Detect which cell encompasses the target text, then output its (x, y) center coordinate. 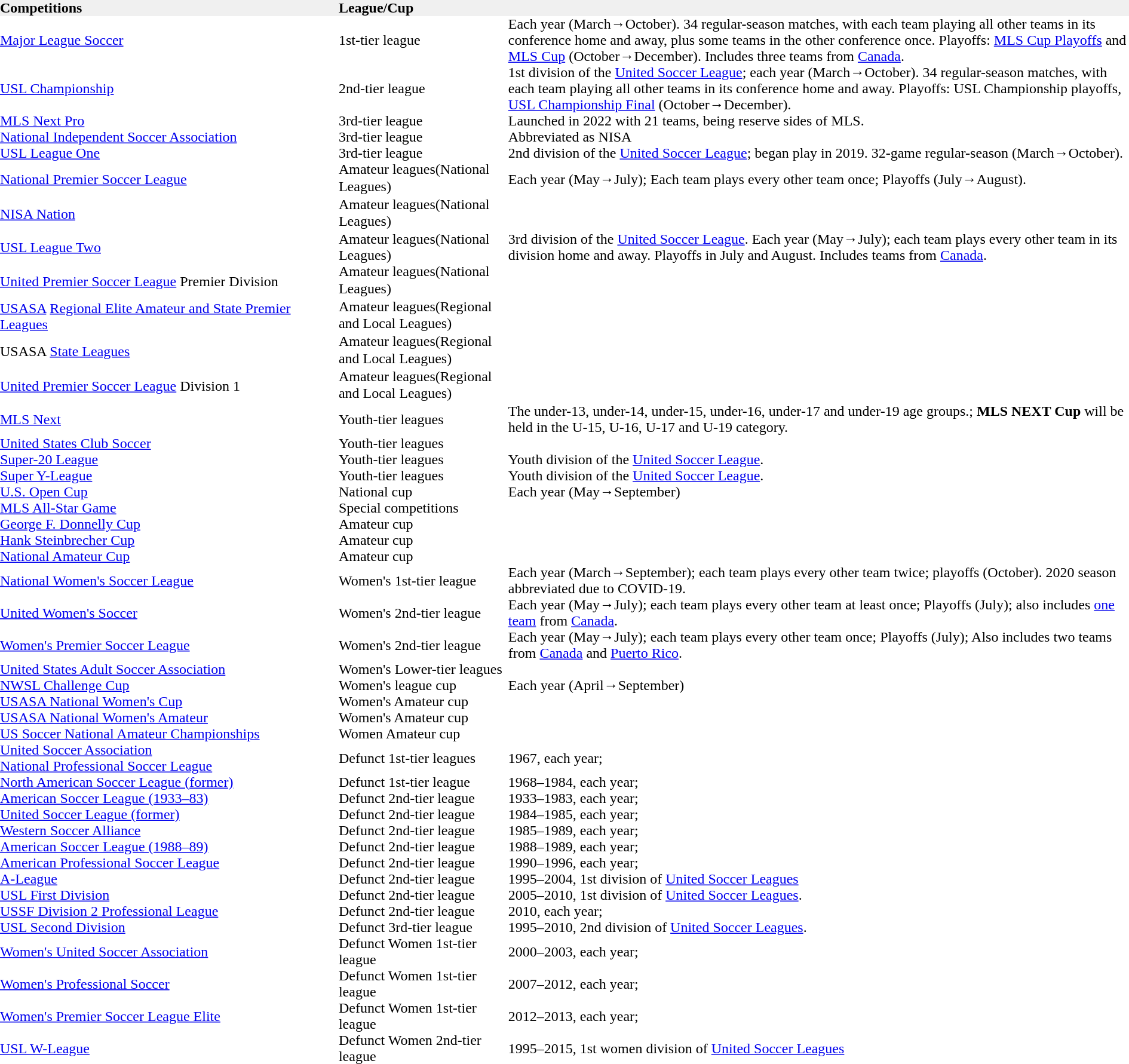
Women's United Soccer Association (170, 952)
Each year (March→September); each team plays every other team twice; playoffs (October). 2020 season abbreviated due to COVID-19. (818, 581)
USASA Regional Elite Amateur and State Premier Leagues (170, 316)
USASA State Leagues (170, 351)
National Independent Soccer Association (170, 137)
Women's Premier Soccer League Elite (170, 1016)
Defunct 1st-tier league (424, 783)
US Soccer National Amateur Championships (170, 734)
Women Amateur cup (424, 734)
Special competitions (424, 508)
Defunct 1st-tier leagues (424, 758)
2nd division of the United Soccer League; began play in 2019. 32-game regular-season (March→October). (818, 153)
Launched in 2022 with 21 teams, being reserve sides of MLS. (818, 121)
George F. Donnelly Cup (170, 525)
Each year (May→July); each team plays every other team once; Playoffs (July); Also includes two teams from Canada and Puerto Rico. (818, 645)
2007–2012, each year; (818, 984)
USASA National Women's Cup (170, 701)
USL Second Division (170, 927)
United Premier Soccer League Division 1 (170, 385)
Super Y-League (170, 476)
USSF Division 2 Professional League (170, 912)
Each year (May→July); each team plays every other team at least once; Playoffs (July); also includes one team from Canada. (818, 613)
U.S. Open Cup (170, 492)
NISA Nation (170, 213)
United Soccer League (former) (170, 815)
Defunct 3rd-tier league (424, 927)
The under-13, under-14, under-15, under-16, under-17 and under-19 age groups.; MLS NEXT Cup will be held in the U-15, U-16, U-17 and U-19 category. (818, 419)
USL Championship (170, 88)
Women's Lower-tier leagues (424, 669)
USASA National Women's Amateur (170, 718)
American Soccer League (1988–89) (170, 847)
National cup (424, 492)
2010, each year; (818, 912)
MLS All-Star Game (170, 508)
Abbreviated as NISA (818, 137)
1995–2010, 2nd division of United Soccer Leagues. (818, 927)
1995–2004, 1st division of United Soccer Leagues (818, 879)
Competitions (170, 8)
United Women's Soccer (170, 613)
Each year (May→July); Each team plays every other team once; Playoffs (July→August). (818, 179)
American Professional Soccer League (170, 863)
United States Club Soccer (170, 443)
Each year (May→September) (818, 492)
National Premier Soccer League (170, 179)
Women's league cup (424, 686)
Western Soccer Alliance (170, 830)
League/Cup (424, 8)
2005–2010, 1st division of United Soccer Leagues. (818, 895)
1933–1983, each year; (818, 798)
USL First Division (170, 895)
Women's Professional Soccer (170, 984)
USL League One (170, 153)
Major League Soccer (170, 41)
United States Adult Soccer Association (170, 669)
USL League Two (170, 247)
2012–2013, each year; (818, 1016)
1990–1996, each year; (818, 863)
2nd-tier league (424, 88)
National Amateur Cup (170, 557)
Hank Steinbrecher Cup (170, 540)
Each year (April→September) (818, 686)
1967, each year; (818, 758)
MLS Next Pro (170, 121)
Women's 1st-tier league (424, 581)
North American Soccer League (former) (170, 783)
American Soccer League (1933–83) (170, 798)
MLS Next (170, 419)
1988–1989, each year; (818, 847)
1968–1984, each year; (818, 783)
1985–1989, each year; (818, 830)
2000–2003, each year; (818, 952)
National Women's Soccer League (170, 581)
United Soccer AssociationNational Professional Soccer League (170, 758)
United Premier Soccer League Premier Division (170, 281)
Women's Premier Soccer League (170, 645)
1984–1985, each year; (818, 815)
1st-tier league (424, 41)
Super-20 League (170, 460)
A-League (170, 879)
NWSL Challenge Cup (170, 686)
